Locate the cell with the specified text and output its (X, Y) center coordinate. 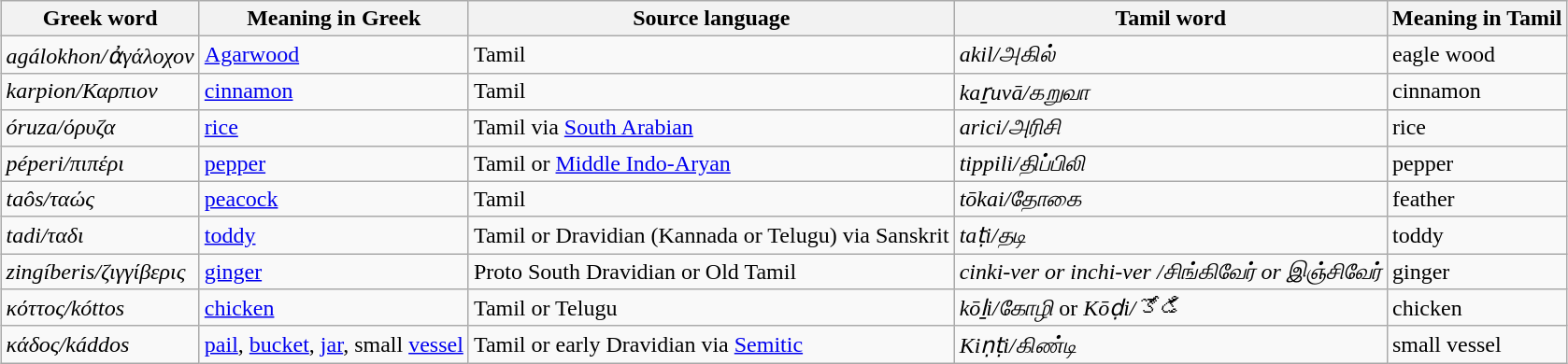
feather (1476, 199)
zingíberis/ζιγγίβερις (100, 272)
karpion/Καρπιον (100, 91)
eagle wood (1476, 55)
cinki-ver or inchi-ver /சிங்கிவேர் or இஞ்சிவேர் (1170, 272)
small vessel (1476, 344)
Kiṇṭi/கிண்டி (1170, 344)
óruza/όρυζα (100, 128)
Meaning in Tamil (1476, 19)
Proto South Dravidian or Old Tamil (711, 272)
Tamil or Telugu (711, 308)
Tamil or Dravidian (Kannada or Telugu) via Sanskrit (711, 235)
Tamil via South Arabian (711, 128)
tadi/ταδι (100, 235)
tippili/திப்பிலி (1170, 163)
κάδος/káddos (100, 344)
Tamil word (1170, 19)
Tamil or Middle Indo-Aryan (711, 163)
peacock (334, 199)
arici/அரிசி (1170, 128)
taṭi/தடி (1170, 235)
agálokhon/ἀγάλοχον (100, 55)
pail, bucket, jar, small vessel (334, 344)
Agarwood (334, 55)
tōkai/தோகை (1170, 199)
akil/அகில் (1170, 55)
kōḻi/கோழி or Kōḍi/కోడి (1170, 308)
κόττος/kóttos (100, 308)
Greek word (100, 19)
taôs/ταώς (100, 199)
Source language (711, 19)
kaṟuvā/கறுவா (1170, 91)
Tamil or early Dravidian via Semitic (711, 344)
péperi/πιπέρι (100, 163)
Meaning in Greek (334, 19)
